Return the [X, Y] coordinate for the center point of the cell that contains the specified text.  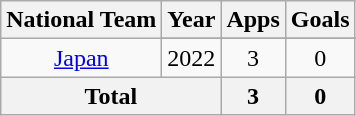
Goals [320, 20]
Year [192, 20]
Total [111, 96]
Japan [82, 58]
Apps [253, 20]
2022 [192, 58]
National Team [82, 20]
